Provide the [X, Y] coordinate of the cell's center where the given text is located.  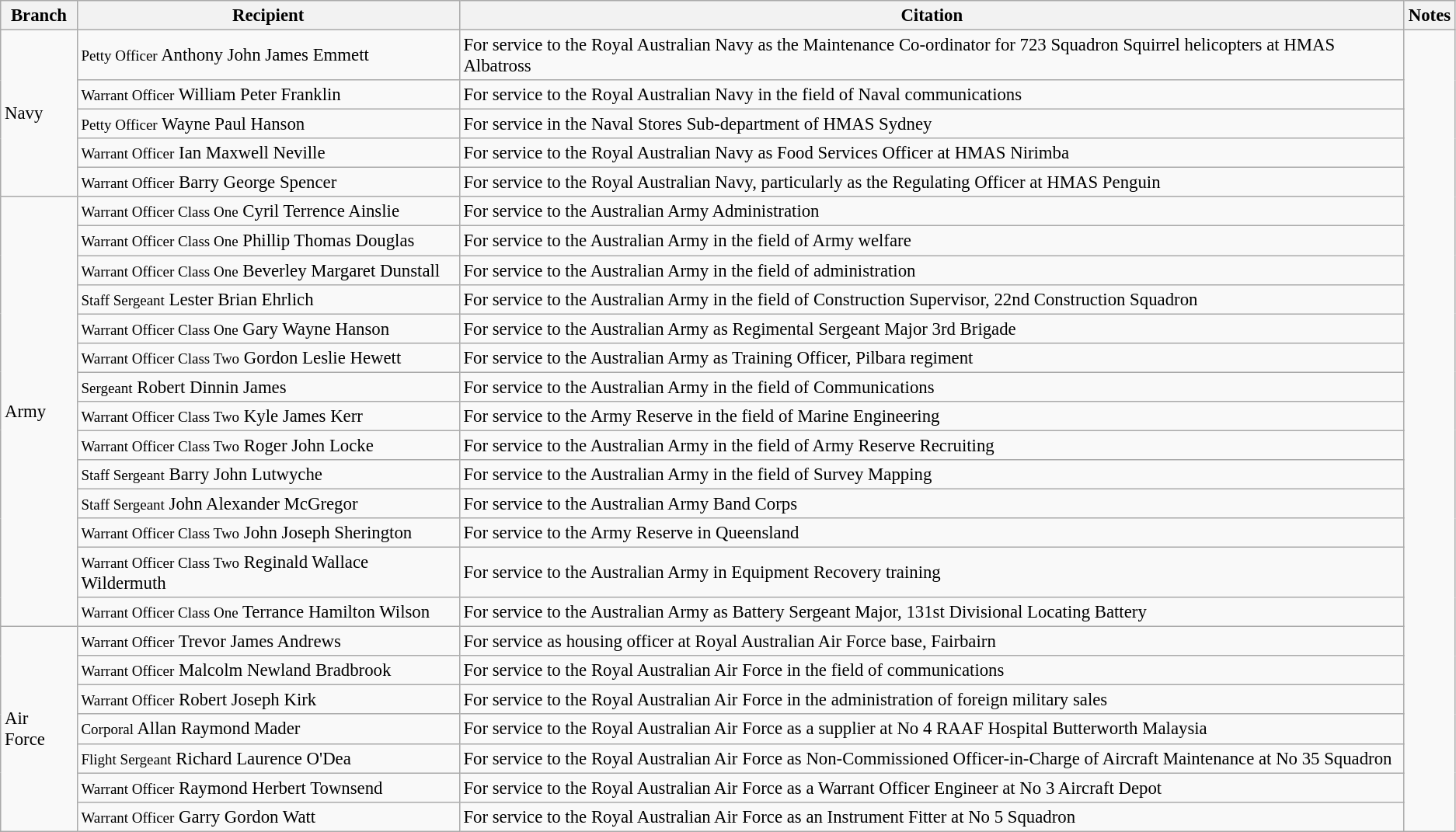
For service to the Australian Army as Regimental Sergeant Major 3rd Brigade [932, 329]
For service to the Australian Army in the field of Construction Supervisor, 22nd Construction Squadron [932, 299]
Sergeant Robert Dinnin James [268, 387]
Air Force [39, 729]
For service to the Royal Australian Air Force in the field of communications [932, 670]
Warrant Officer Malcolm Newland Bradbrook [268, 670]
Warrant Officer Class Two Kyle James Kerr [268, 416]
Navy [39, 113]
Corporal Allan Raymond Mader [268, 729]
For service to the Army Reserve in Queensland [932, 533]
For service to the Australian Army in the field of Communications [932, 387]
Warrant Officer Class Two Roger John Locke [268, 445]
For service as housing officer at Royal Australian Air Force base, Fairbairn [932, 642]
For service to the Royal Australian Navy in the field of Naval communications [932, 95]
Army [39, 412]
For service to the Australian Army in the field of Army Reserve Recruiting [932, 445]
Warrant Officer Class One Beverley Margaret Dunstall [268, 270]
For service to the Army Reserve in the field of Marine Engineering [932, 416]
Warrant Officer Robert Joseph Kirk [268, 700]
Warrant Officer Ian Maxwell Neville [268, 153]
Warrant Officer Class One Cyril Terrence Ainslie [268, 212]
For service to the Royal Australian Air Force as Non-Commissioned Officer-in-Charge of Aircraft Maintenance at No 35 Squadron [932, 758]
Warrant Officer Class Two John Joseph Sherington [268, 533]
Warrant Officer Class Two Reginald Wallace Wildermuth [268, 573]
For service to the Australian Army as Training Officer, Pilbara regiment [932, 357]
For service in the Naval Stores Sub-department of HMAS Sydney [932, 124]
Warrant Officer Class One Phillip Thomas Douglas [268, 241]
For service to the Royal Australian Air Force as an Instrument Fitter at No 5 Squadron [932, 816]
Staff Sergeant Barry John Lutwyche [268, 475]
For service to the Australian Army Band Corps [932, 503]
Warrant Officer Barry George Spencer [268, 183]
Warrant Officer Trevor James Andrews [268, 642]
Warrant Officer William Peter Franklin [268, 95]
Warrant Officer Garry Gordon Watt [268, 816]
Citation [932, 16]
Warrant Officer Raymond Herbert Townsend [268, 788]
Warrant Officer Class One Gary Wayne Hanson [268, 329]
For service to the Australian Army in the field of administration [932, 270]
For service to the Royal Australian Navy, particularly as the Regulating Officer at HMAS Penguin [932, 183]
Staff Sergeant Lester Brian Ehrlich [268, 299]
Branch [39, 16]
Warrant Officer Class One Terrance Hamilton Wilson [268, 612]
For service to the Royal Australian Air Force in the administration of foreign military sales [932, 700]
Petty Officer Anthony John James Emmett [268, 56]
Flight Sergeant Richard Laurence O'Dea [268, 758]
For service to the Australian Army in the field of Survey Mapping [932, 475]
For service to the Australian Army as Battery Sergeant Major, 131st Divisional Locating Battery [932, 612]
Notes [1430, 16]
For service to the Australian Army in Equipment Recovery training [932, 573]
For service to the Royal Australian Air Force as a Warrant Officer Engineer at No 3 Aircraft Depot [932, 788]
For service to the Royal Australian Air Force as a supplier at No 4 RAAF Hospital Butterworth Malaysia [932, 729]
Staff Sergeant John Alexander McGregor [268, 503]
For service to the Royal Australian Navy as Food Services Officer at HMAS Nirimba [932, 153]
Warrant Officer Class Two Gordon Leslie Hewett [268, 357]
For service to the Royal Australian Navy as the Maintenance Co-ordinator for 723 Squadron Squirrel helicopters at HMAS Albatross [932, 56]
Recipient [268, 16]
For service to the Australian Army Administration [932, 212]
For service to the Australian Army in the field of Army welfare [932, 241]
Petty Officer Wayne Paul Hanson [268, 124]
